Search for the cell housing the specified text and yield its (x, y) center coordinate. 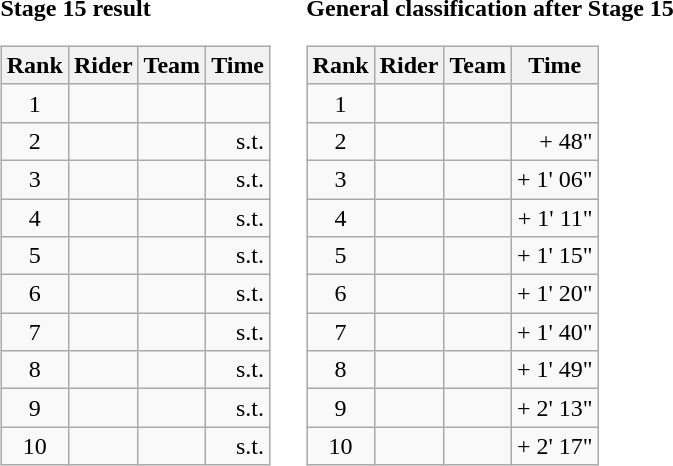
+ 1' 15" (554, 256)
+ 1' 49" (554, 370)
+ 2' 17" (554, 446)
+ 2' 13" (554, 408)
+ 1' 20" (554, 294)
+ 1' 40" (554, 332)
+ 1' 06" (554, 179)
+ 48" (554, 141)
+ 1' 11" (554, 217)
